Extract the (X, Y) coordinate from the center of the cell holding the provided text.  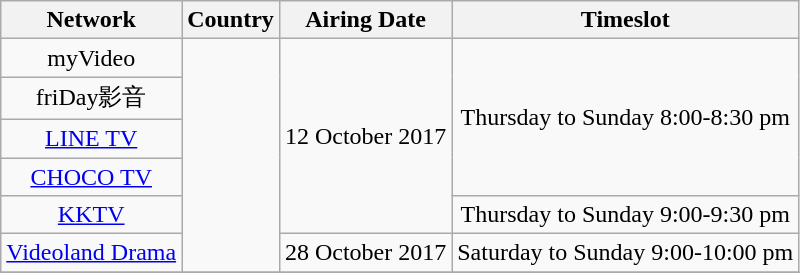
KKTV (92, 215)
Saturday to Sunday 9:00-10:00 pm (626, 253)
CHOCO TV (92, 177)
Timeslot (626, 20)
friDay影音 (92, 98)
LINE TV (92, 138)
Airing Date (365, 20)
Thursday to Sunday 9:00-9:30 pm (626, 215)
Thursday to Sunday 8:00-8:30 pm (626, 118)
myVideo (92, 58)
12 October 2017 (365, 136)
28 October 2017 (365, 253)
Country (231, 20)
Network (92, 20)
Videoland Drama (92, 253)
